From the cell containing the given text, extract its center point as (X, Y) coordinate. 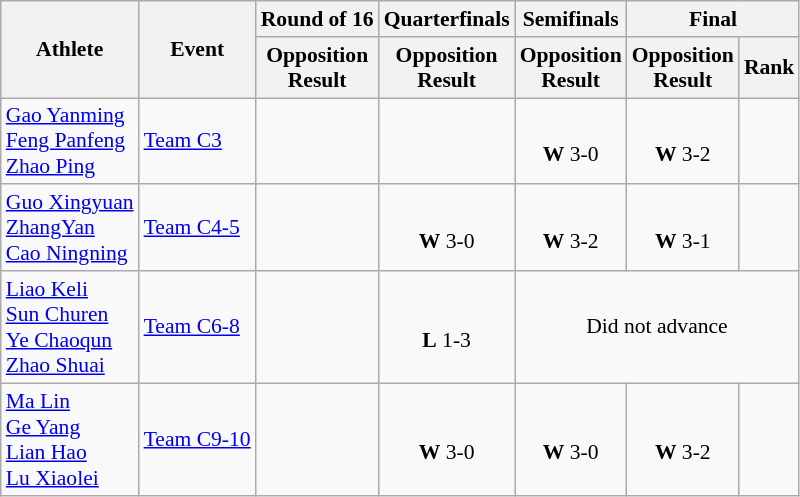
Final (714, 19)
Gao YanmingFeng PanfengZhao Ping (70, 142)
L 1-3 (447, 327)
Athlete (70, 50)
Liao KeliSun ChurenYe ChaoqunZhao Shuai (70, 327)
Team C9-10 (198, 439)
W 3-1 (683, 228)
Guo XingyuanZhangYanCao Ningning (70, 228)
Team C6-8 (198, 327)
Event (198, 50)
Did not advance (658, 327)
Quarterfinals (447, 19)
Team C4-5 (198, 228)
Round of 16 (318, 19)
Team C3 (198, 142)
Semifinals (571, 19)
Ma LinGe YangLian HaoLu Xiaolei (70, 439)
Rank (770, 68)
